Identify which cell holds the provided text, then report its (x, y) central coordinate. 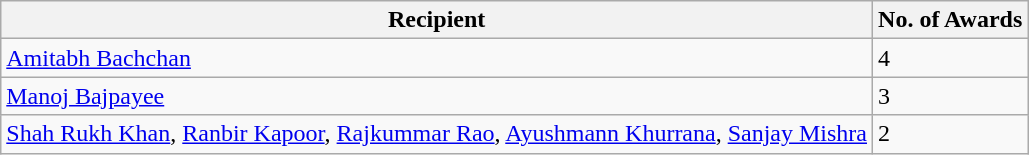
4 (950, 58)
3 (950, 96)
Recipient (437, 20)
2 (950, 134)
Manoj Bajpayee (437, 96)
Amitabh Bachchan (437, 58)
No. of Awards (950, 20)
Shah Rukh Khan, Ranbir Kapoor, Rajkummar Rao, Ayushmann Khurrana, Sanjay Mishra (437, 134)
